Capture the cell that displays the provided text and extract its [X, Y] central coordinate. 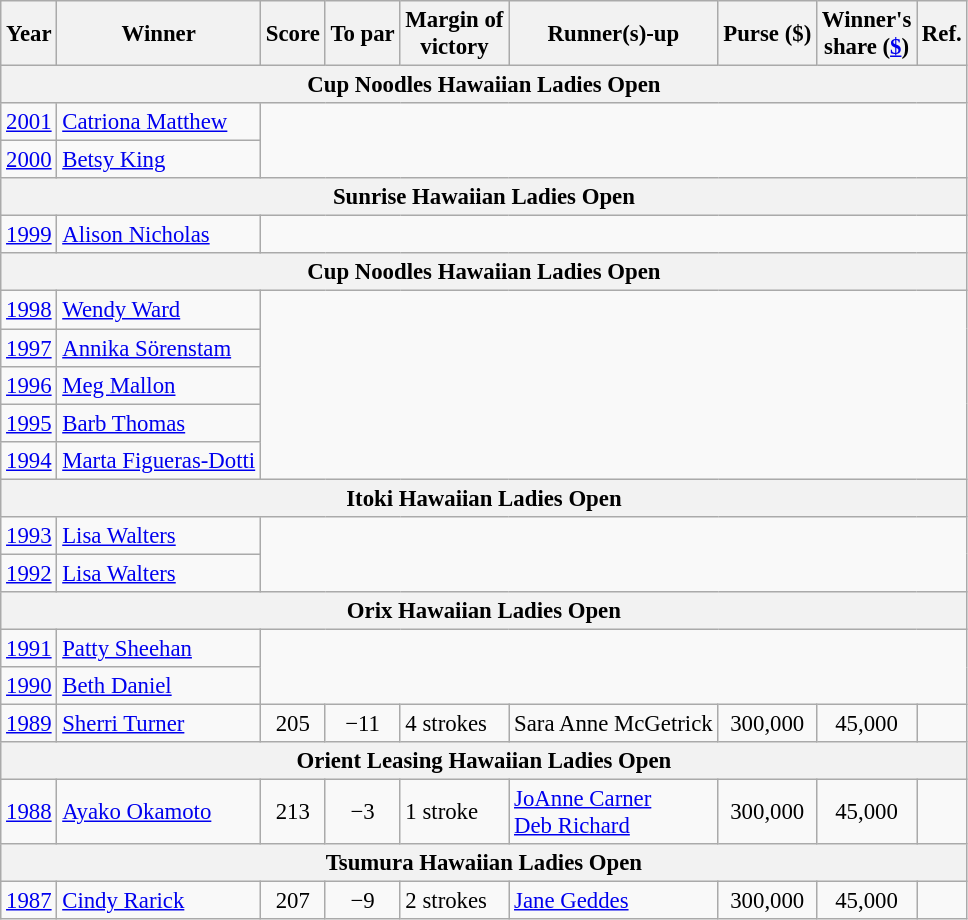
Ayako Okamoto [159, 812]
1997 [29, 348]
1999 [29, 235]
Alison Nicholas [159, 235]
1993 [29, 536]
JoAnne Carner Deb Richard [614, 812]
Jane Geddes [614, 901]
Orix Hawaiian Ladies Open [484, 611]
Wendy Ward [159, 310]
Marta Figueras-Dotti [159, 460]
Winner [159, 34]
1989 [29, 724]
Tsumura Hawaiian Ladies Open [484, 863]
Betsy King [159, 160]
1992 [29, 573]
Annika Sörenstam [159, 348]
2001 [29, 122]
Year [29, 34]
Meg Mallon [159, 385]
Margin ofvictory [454, 34]
1996 [29, 385]
213 [292, 812]
Patty Sheehan [159, 648]
1 stroke [454, 812]
Orient Leasing Hawaiian Ladies Open [484, 761]
Score [292, 34]
To par [362, 34]
1994 [29, 460]
1988 [29, 812]
−9 [362, 901]
Sherri Turner [159, 724]
Ref. [942, 34]
Runner(s)-up [614, 34]
1995 [29, 423]
Cindy Rarick [159, 901]
1998 [29, 310]
2000 [29, 160]
2 strokes [454, 901]
Winner'sshare ($) [867, 34]
Sunrise Hawaiian Ladies Open [484, 197]
Barb Thomas [159, 423]
−11 [362, 724]
4 strokes [454, 724]
207 [292, 901]
1990 [29, 686]
Purse ($) [768, 34]
1987 [29, 901]
1991 [29, 648]
−3 [362, 812]
205 [292, 724]
Itoki Hawaiian Ladies Open [484, 498]
Beth Daniel [159, 686]
Sara Anne McGetrick [614, 724]
Catriona Matthew [159, 122]
